Pinpoint the cell where the given text exists, returning its [X, Y] midpoint coordinate. 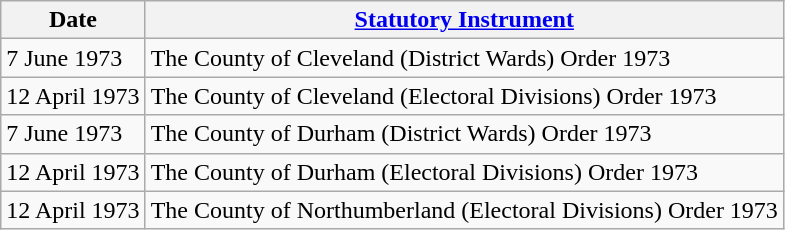
The County of Cleveland (Electoral Divisions) Order 1973 [464, 96]
The County of Northumberland (Electoral Divisions) Order 1973 [464, 210]
Date [73, 20]
The County of Cleveland (District Wards) Order 1973 [464, 58]
Statutory Instrument [464, 20]
The County of Durham (District Wards) Order 1973 [464, 134]
The County of Durham (Electoral Divisions) Order 1973 [464, 172]
